Search for the cell housing the specified text and yield its [X, Y] center coordinate. 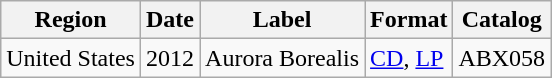
Aurora Borealis [282, 58]
2012 [170, 58]
ABX058 [502, 58]
Format [409, 20]
Catalog [502, 20]
United States [71, 58]
Date [170, 20]
Label [282, 20]
CD, LP [409, 58]
Region [71, 20]
